Return (X, Y) of the center of cell containing provided text 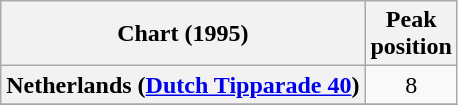
Peakposition (411, 34)
8 (411, 85)
Chart (1995) (183, 34)
Netherlands (Dutch Tipparade 40) (183, 85)
